Scan for the cell matching the given text and deliver its (X, Y) coordinate at center. 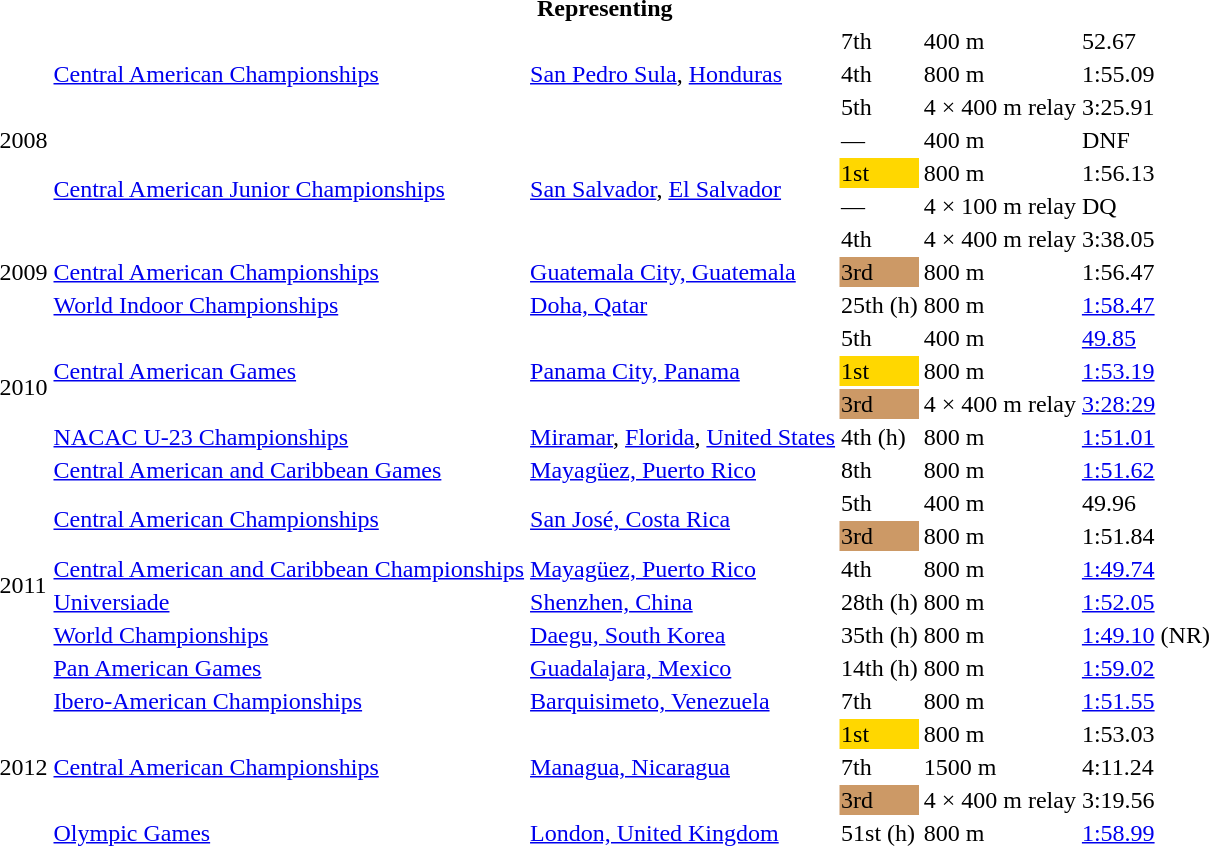
Central American and Caribbean Championships (289, 569)
NACAC U-23 Championships (289, 437)
Shenzhen, China (683, 602)
Barquisimeto, Venezuela (683, 701)
Central American Games (289, 371)
28th (h) (880, 602)
1500 m (1000, 767)
Guatemala City, Guatemala (683, 272)
Universiade (289, 602)
World Championships (289, 635)
25th (h) (880, 305)
Panama City, Panama (683, 371)
35th (h) (880, 635)
Guadalajara, Mexico (683, 668)
San José, Costa Rica (683, 520)
8th (880, 470)
4 × 100 m relay (1000, 206)
Managua, Nicaragua (683, 767)
Central American and Caribbean Games (289, 470)
Central American Junior Championships (289, 190)
Daegu, South Korea (683, 635)
4th (h) (880, 437)
San Salvador, El Salvador (683, 190)
World Indoor Championships (289, 305)
14th (h) (880, 668)
Doha, Qatar (683, 305)
Pan American Games (289, 668)
San Pedro Sula, Honduras (683, 74)
Miramar, Florida, United States (683, 437)
Ibero-American Championships (289, 701)
